Provide the (X, Y) coordinate of the cell's center where the given text is located.  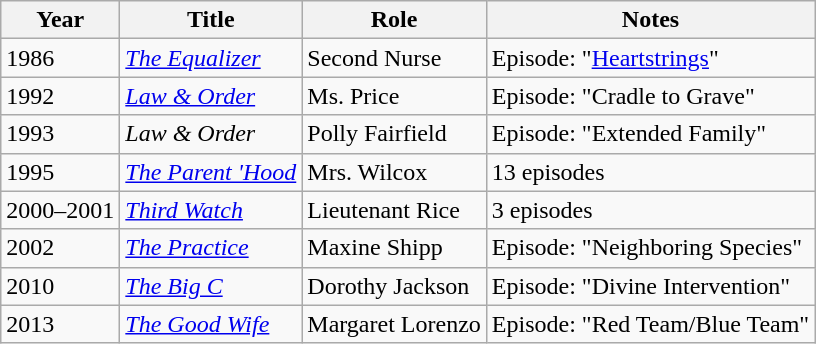
Second Nurse (394, 58)
Third Watch (211, 210)
Mrs. Wilcox (394, 172)
The Big C (211, 286)
Episode: "Red Team/Blue Team" (650, 324)
Ms. Price (394, 96)
Lieutenant Rice (394, 210)
1993 (60, 134)
Episode: "Extended Family" (650, 134)
13 episodes (650, 172)
Dorothy Jackson (394, 286)
The Practice (211, 248)
Episode: "Divine Intervention" (650, 286)
2010 (60, 286)
Role (394, 20)
1992 (60, 96)
1986 (60, 58)
The Good Wife (211, 324)
Notes (650, 20)
Polly Fairfield (394, 134)
The Parent 'Hood (211, 172)
2000–2001 (60, 210)
Episode: "Neighboring Species" (650, 248)
1995 (60, 172)
Episode: "Heartstrings" (650, 58)
Margaret Lorenzo (394, 324)
The Equalizer (211, 58)
2002 (60, 248)
3 episodes (650, 210)
Maxine Shipp (394, 248)
Episode: "Cradle to Grave" (650, 96)
Year (60, 20)
Title (211, 20)
2013 (60, 324)
